Scan for the cell matching the given text and deliver its [x, y] coordinate at center. 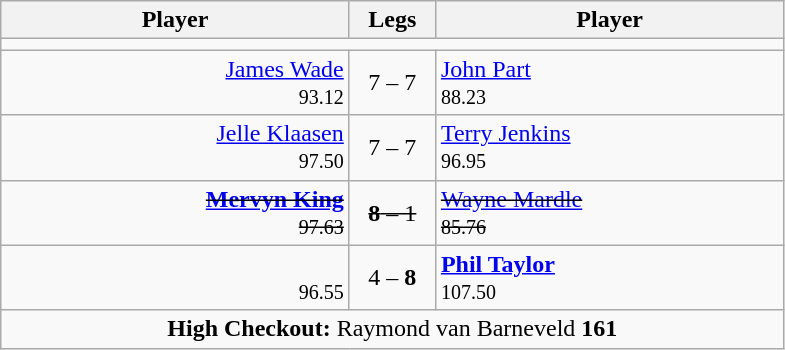
4 – 8 [392, 278]
8 – 1 [392, 212]
Terry Jenkins 96.95 [610, 148]
High Checkout: Raymond van Barneveld 161 [392, 329]
John Part 88.23 [610, 82]
Jelle Klaasen 97.50 [176, 148]
96.55 [176, 278]
Wayne Mardle 85.76 [610, 212]
James Wade 93.12 [176, 82]
Phil Taylor 107.50 [610, 278]
Legs [392, 20]
Mervyn King 97.63 [176, 212]
